Scan for the cell matching the given text and deliver its [X, Y] coordinate at center. 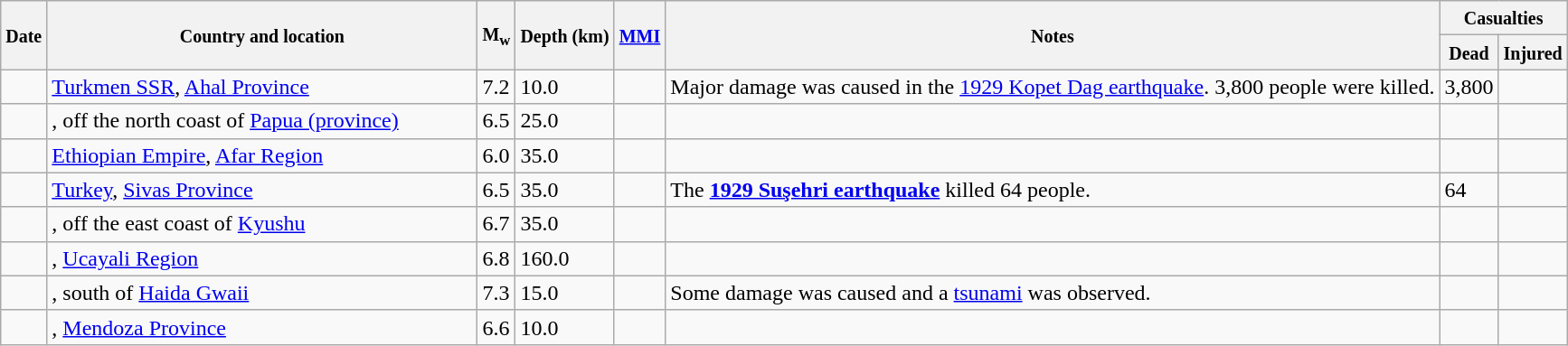
Turkmen SSR, Ahal Province [262, 87]
160.0 [564, 258]
6.8 [496, 258]
, Mendoza Province [262, 327]
6.6 [496, 327]
Date [24, 35]
, south of Haida Gwaii [262, 293]
6.7 [496, 224]
7.2 [496, 87]
Some damage was caused and a tsunami was observed. [1053, 293]
Country and location [262, 35]
, off the north coast of Papua (province) [262, 121]
Dead [1469, 52]
15.0 [564, 293]
3,800 [1469, 87]
Mw [496, 35]
6.0 [496, 155]
Injured [1533, 52]
, Ucayali Region [262, 258]
, off the east coast of Kyushu [262, 224]
Notes [1053, 35]
Ethiopian Empire, Afar Region [262, 155]
Turkey, Sivas Province [262, 190]
Depth (km) [564, 35]
64 [1469, 190]
The 1929 Suşehri earthquake killed 64 people. [1053, 190]
25.0 [564, 121]
MMI [640, 35]
Casualties [1503, 18]
7.3 [496, 293]
Major damage was caused in the 1929 Kopet Dag earthquake. 3,800 people were killed. [1053, 87]
